Pinpoint the cell where the given text exists, returning its (x, y) midpoint coordinate. 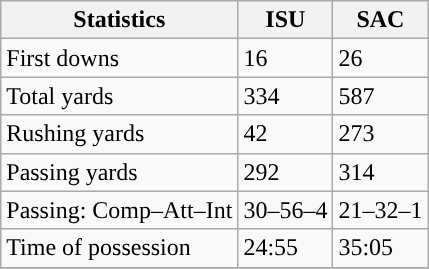
273 (380, 134)
Statistics (120, 20)
26 (380, 58)
First downs (120, 58)
24:55 (286, 248)
21–32–1 (380, 210)
16 (286, 58)
Total yards (120, 96)
SAC (380, 20)
292 (286, 172)
314 (380, 172)
Time of possession (120, 248)
30–56–4 (286, 210)
Rushing yards (120, 134)
42 (286, 134)
ISU (286, 20)
Passing yards (120, 172)
587 (380, 96)
334 (286, 96)
35:05 (380, 248)
Passing: Comp–Att–Int (120, 210)
